Scan for the cell matching the given text and deliver its [X, Y] coordinate at center. 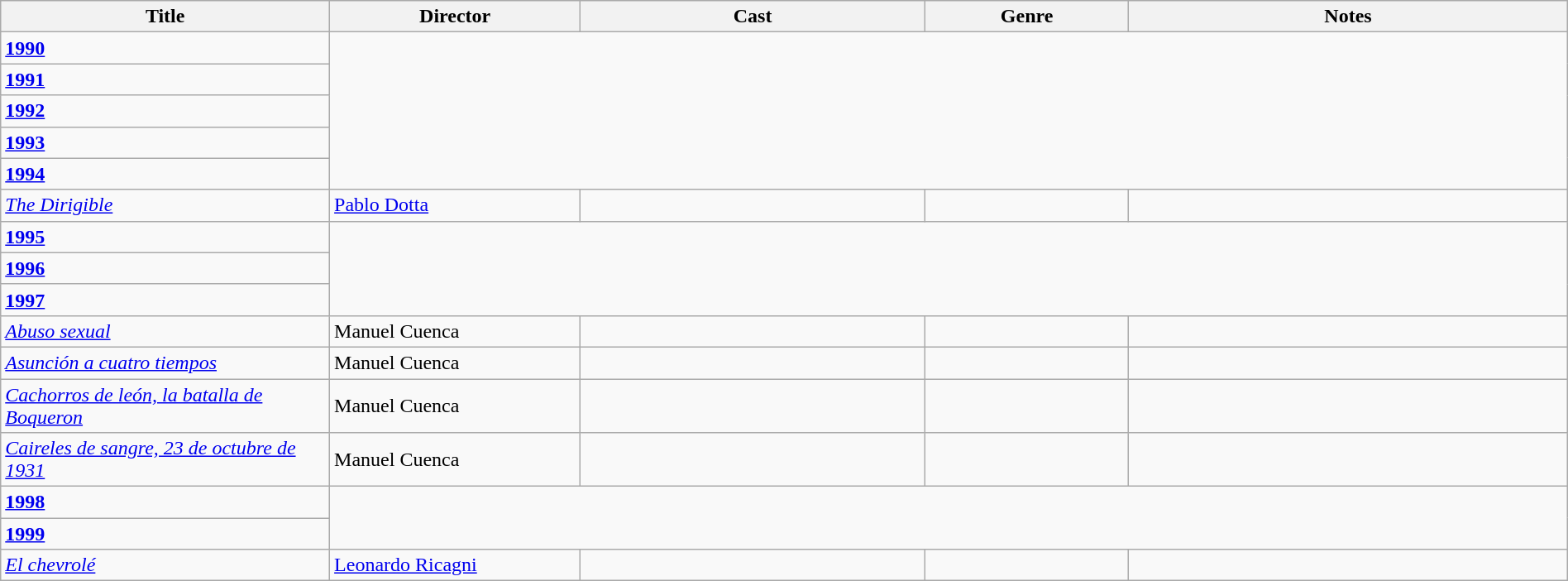
1993 [165, 142]
1998 [165, 502]
Caireles de sangre, 23 de octubre de 1931 [165, 460]
Notes [1348, 17]
Cachorros de león, la batalla de Boqueron [165, 406]
Abuso sexual [165, 331]
1994 [165, 174]
Leonardo Ricagni [455, 565]
Cast [753, 17]
Title [165, 17]
1992 [165, 111]
Asunción a cuatro tiempos [165, 363]
1991 [165, 79]
1999 [165, 534]
1990 [165, 48]
1995 [165, 237]
Director [455, 17]
The Dirigible [165, 205]
El chevrolé [165, 565]
1997 [165, 300]
1996 [165, 268]
Genre [1026, 17]
Pablo Dotta [455, 205]
